Determine the (x, y) coordinate at the center of the cell enclosing the given text.  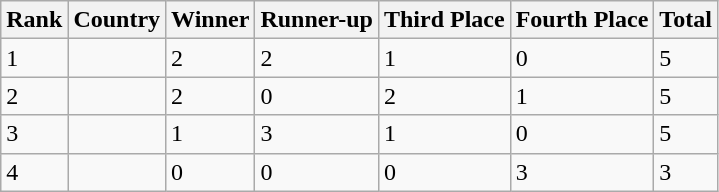
Winner (210, 20)
Total (686, 20)
Third Place (444, 20)
Country (117, 20)
4 (34, 172)
Runner-up (317, 20)
Fourth Place (582, 20)
Rank (34, 20)
